For the text-containing cell, return its midpoint in (X, Y) coordinate format. 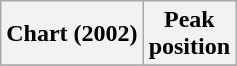
Peakposition (189, 34)
Chart (2002) (72, 34)
